Capture the cell that displays the provided text and extract its (x, y) central coordinate. 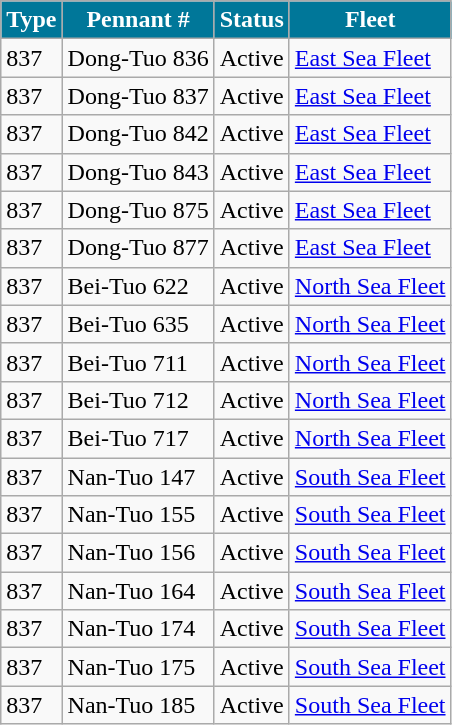
Dong-Tuo 842 (138, 134)
Nan-Tuo 185 (138, 705)
Nan-Tuo 175 (138, 667)
Nan-Tuo 174 (138, 629)
Nan-Tuo 164 (138, 591)
Dong-Tuo 843 (138, 172)
Bei-Tuo 635 (138, 324)
Status (252, 20)
Bei-Tuo 711 (138, 362)
Dong-Tuo 836 (138, 58)
Bei-Tuo 717 (138, 438)
Bei-Tuo 622 (138, 286)
Dong-Tuo 837 (138, 96)
Nan-Tuo 147 (138, 477)
Bei-Tuo 712 (138, 400)
Pennant # (138, 20)
Nan-Tuo 155 (138, 515)
Type (32, 20)
Dong-Tuo 875 (138, 210)
Dong-Tuo 877 (138, 248)
Fleet (370, 20)
Nan-Tuo 156 (138, 553)
